Find where the given text appears and provide that cell's center as (X, Y) coordinate. 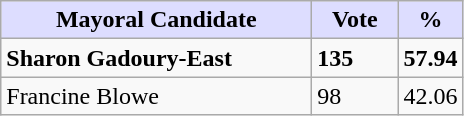
Francine Blowe (156, 96)
57.94 (430, 58)
Vote (355, 20)
42.06 (430, 96)
% (430, 20)
Sharon Gadoury-East (156, 58)
98 (355, 96)
135 (355, 58)
Mayoral Candidate (156, 20)
